From the cell containing the given text, extract its center point as [x, y] coordinate. 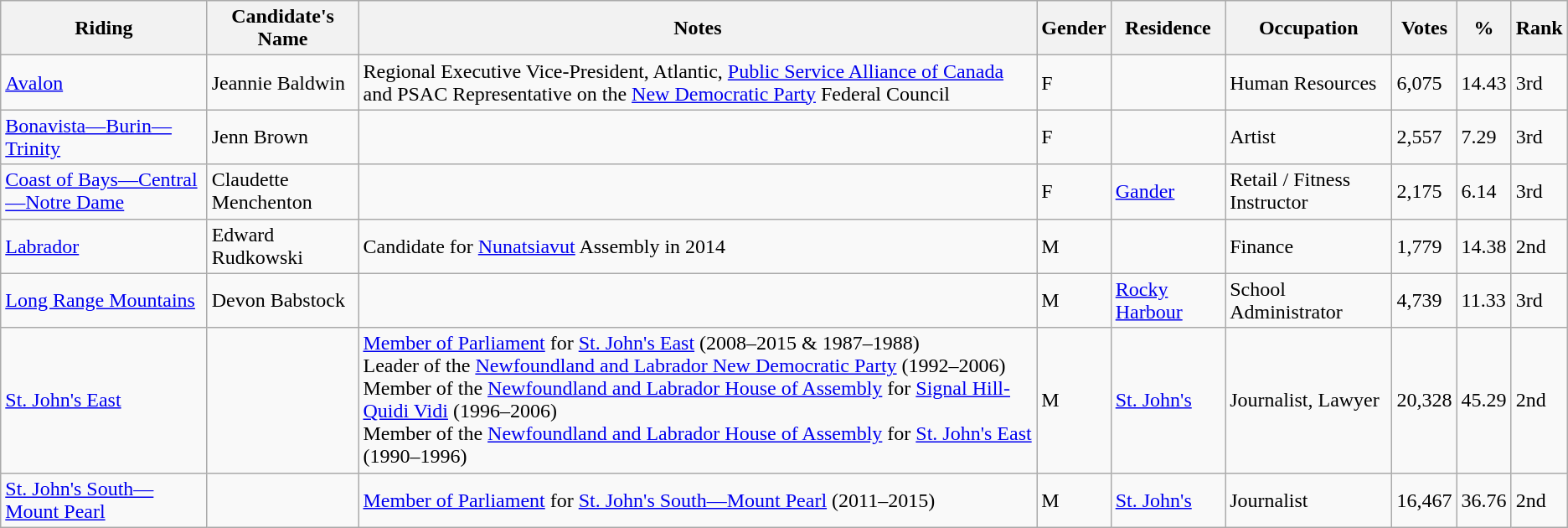
St. John's East [104, 401]
7.29 [1484, 137]
Notes [698, 28]
Member of Parliament for St. John's South—Mount Pearl (2011–2015) [698, 500]
Rocky Harbour [1168, 300]
Residence [1168, 28]
Occupation [1308, 28]
36.76 [1484, 500]
Claudette Menchenton [283, 191]
Artist [1308, 137]
1,779 [1424, 246]
Jenn Brown [283, 137]
16,467 [1424, 500]
Candidate's Name [283, 28]
6.14 [1484, 191]
Human Resources [1308, 82]
Journalist [1308, 500]
2,557 [1424, 137]
6,075 [1424, 82]
Devon Babstock [283, 300]
Votes [1424, 28]
Riding [104, 28]
Retail / Fitness Instructor [1308, 191]
Jeannie Baldwin [283, 82]
Journalist, Lawyer [1308, 401]
4,739 [1424, 300]
St. John's South—Mount Pearl [104, 500]
School Administrator [1308, 300]
14.38 [1484, 246]
Labrador [104, 246]
Rank [1540, 28]
Regional Executive Vice-President, Atlantic, Public Service Alliance of Canada and PSAC Representative on the New Democratic Party Federal Council [698, 82]
Finance [1308, 246]
2,175 [1424, 191]
Coast of Bays—Central—Notre Dame [104, 191]
45.29 [1484, 401]
Candidate for Nunatsiavut Assembly in 2014 [698, 246]
Long Range Mountains [104, 300]
20,328 [1424, 401]
14.43 [1484, 82]
Edward Rudkowski [283, 246]
% [1484, 28]
Avalon [104, 82]
11.33 [1484, 300]
Gander [1168, 191]
Gender [1074, 28]
Bonavista—Burin—Trinity [104, 137]
